Return the (x, y) coordinate for the center point of the cell that contains the specified text.  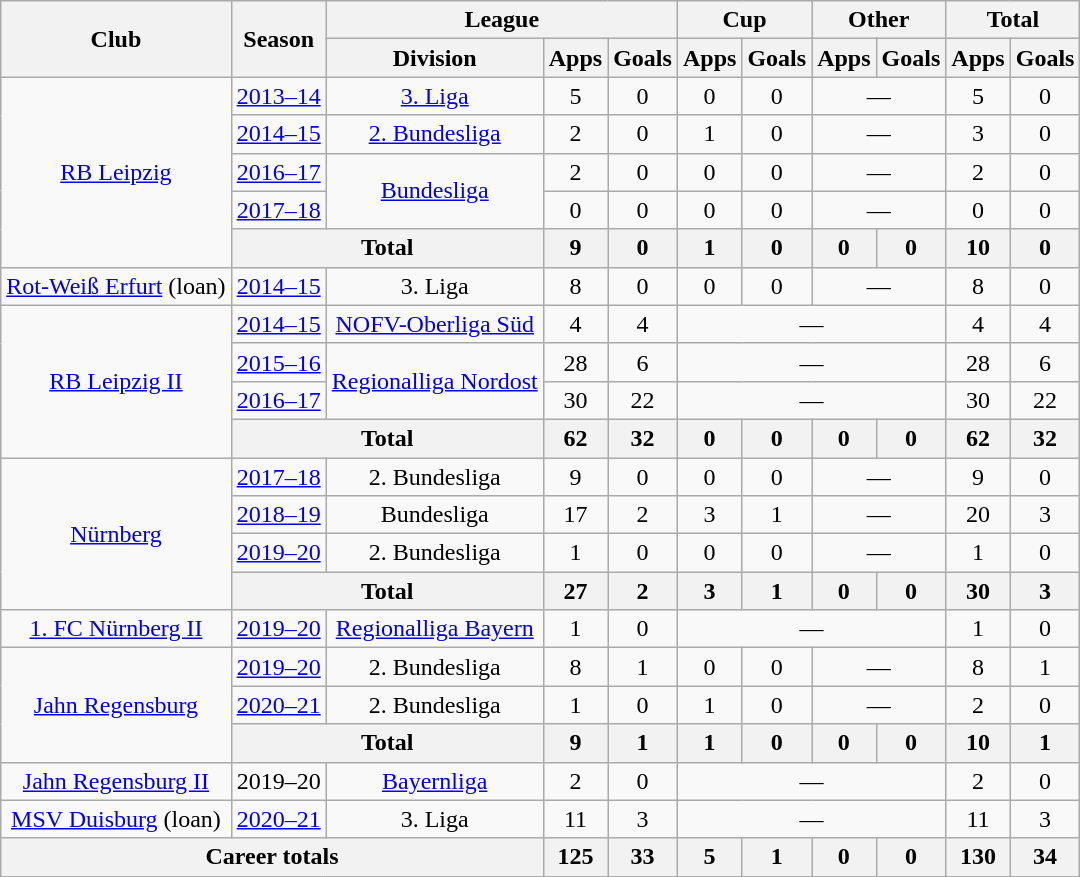
17 (575, 515)
RB Leipzig (116, 172)
34 (1045, 857)
Jahn Regensburg II (116, 781)
MSV Duisburg (loan) (116, 819)
Club (116, 39)
Season (278, 39)
RB Leipzig II (116, 381)
Bayernliga (434, 781)
20 (978, 515)
Other (879, 20)
130 (978, 857)
125 (575, 857)
Nürnberg (116, 534)
League (502, 20)
Regionalliga Nordost (434, 381)
Jahn Regensburg (116, 705)
Regionalliga Bayern (434, 629)
33 (643, 857)
Division (434, 58)
2013–14 (278, 96)
Career totals (272, 857)
1. FC Nürnberg II (116, 629)
27 (575, 591)
Rot-Weiß Erfurt (loan) (116, 286)
2018–19 (278, 515)
NOFV-Oberliga Süd (434, 324)
Cup (744, 20)
2015–16 (278, 362)
